Determine the [X, Y] coordinate at the center of the cell enclosing the given text.  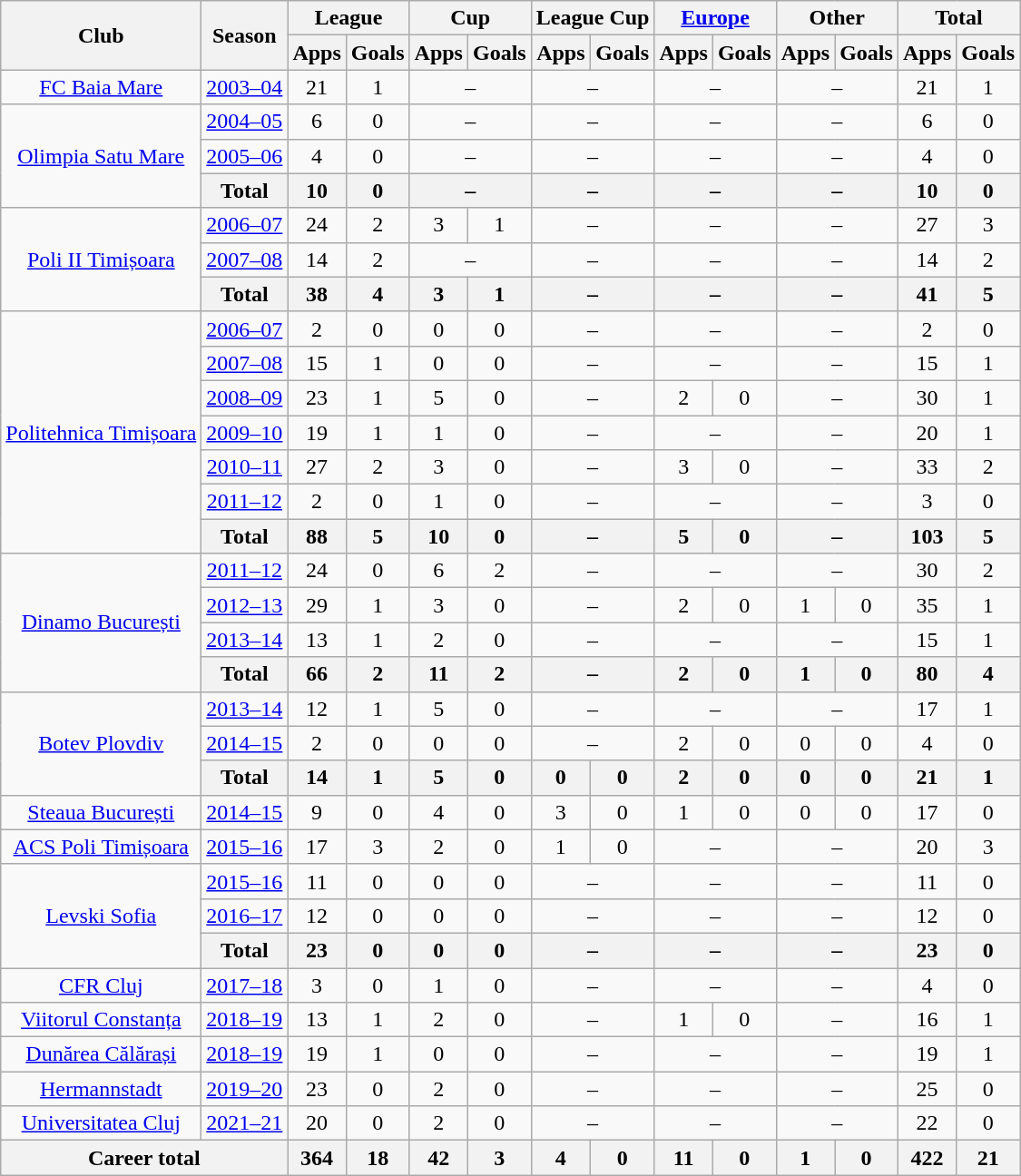
88 [317, 536]
9 [317, 812]
Club [102, 35]
Other [837, 18]
18 [378, 1158]
103 [927, 536]
Season [245, 35]
364 [317, 1158]
League [349, 18]
Career total [144, 1158]
35 [927, 605]
2021–21 [245, 1123]
Olimpia Satu Mare [102, 156]
2008–09 [245, 397]
League Cup [593, 18]
29 [317, 605]
Universitatea Cluj [102, 1123]
Botev Plovdiv [102, 743]
Dinamo București [102, 622]
Hermannstadt [102, 1089]
22 [927, 1123]
41 [927, 294]
2017–18 [245, 985]
16 [927, 1020]
Politehnica Timișoara [102, 432]
Cup [470, 18]
Europe [715, 18]
2019–20 [245, 1089]
Viitorul Constanța [102, 1020]
38 [317, 294]
Dunărea Călărași [102, 1054]
25 [927, 1089]
Poli II Timișoara [102, 260]
ACS Poli Timișoara [102, 847]
2012–13 [245, 605]
2003–04 [245, 87]
80 [927, 674]
422 [927, 1158]
Levski Sofia [102, 916]
2005–06 [245, 156]
66 [317, 674]
FC Baia Mare [102, 87]
2010–11 [245, 467]
2016–17 [245, 916]
CFR Cluj [102, 985]
Steaua București [102, 812]
33 [927, 467]
42 [438, 1158]
2004–05 [245, 122]
2009–10 [245, 433]
